Capture the cell that displays the provided text and extract its (X, Y) central coordinate. 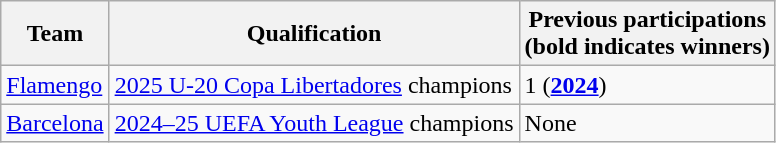
1 (2024) (647, 85)
Barcelona (55, 123)
Team (55, 34)
Qualification (314, 34)
2024–25 UEFA Youth League champions (314, 123)
None (647, 123)
Flamengo (55, 85)
2025 U-20 Copa Libertadores champions (314, 85)
Previous participations(bold indicates winners) (647, 34)
